Output the [x, y] coordinate of the center of the cell containing the given text.  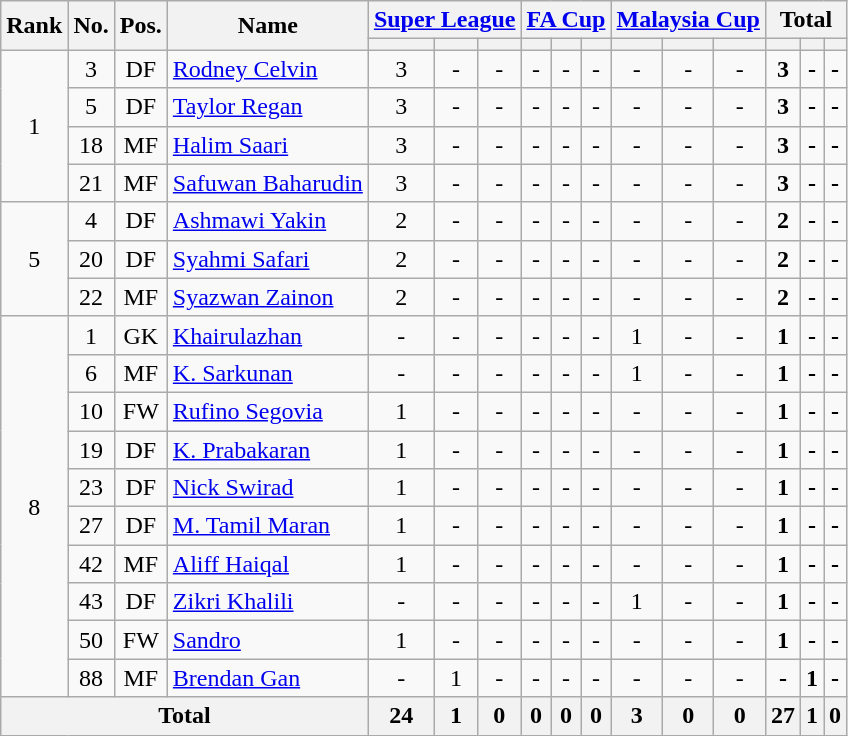
43 [91, 602]
Aliff Haiqal [268, 564]
Malaysia Cup [688, 20]
20 [91, 259]
Nick Swirad [268, 488]
8 [34, 506]
10 [91, 411]
24 [401, 716]
Sandro [268, 640]
K. Prabakaran [268, 449]
23 [91, 488]
Rank [34, 26]
88 [91, 678]
6 [91, 373]
50 [91, 640]
K. Sarkunan [268, 373]
21 [91, 183]
M. Tamil Maran [268, 526]
Zikri Khalili [268, 602]
Safuwan Baharudin [268, 183]
Name [268, 26]
Taylor Regan [268, 107]
Rufino Segovia [268, 411]
Syahmi Safari [268, 259]
Super League [444, 20]
4 [91, 221]
Syazwan Zainon [268, 297]
Khairulazhan [268, 335]
GK [140, 335]
Pos. [140, 26]
Halim Saari [268, 145]
Rodney Celvin [268, 69]
Brendan Gan [268, 678]
Ashmawi Yakin [268, 221]
18 [91, 145]
22 [91, 297]
42 [91, 564]
FA Cup [566, 20]
19 [91, 449]
No. [91, 26]
